Pinpoint the cell where the given text exists, returning its [x, y] midpoint coordinate. 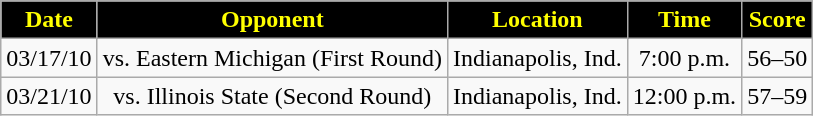
57–59 [778, 96]
Location [538, 20]
Opponent [272, 20]
Time [684, 20]
03/21/10 [49, 96]
Score [778, 20]
7:00 p.m. [684, 58]
Date [49, 20]
56–50 [778, 58]
12:00 p.m. [684, 96]
vs. Eastern Michigan (First Round) [272, 58]
vs. Illinois State (Second Round) [272, 96]
03/17/10 [49, 58]
